From the cell containing the given text, extract its center point as [x, y] coordinate. 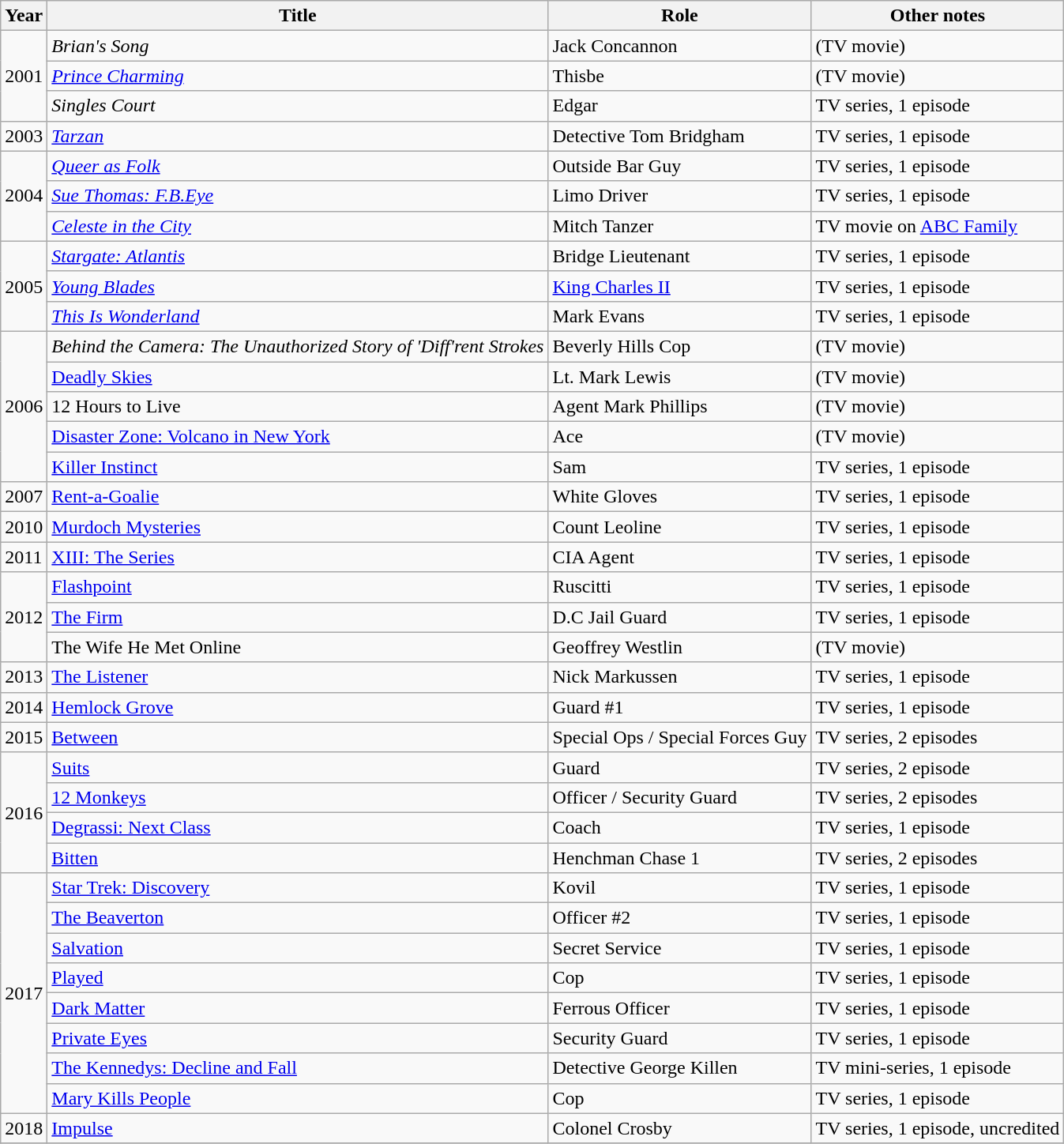
TV movie on ABC Family [938, 226]
Mary Kills People [298, 1098]
Suits [298, 767]
Outside Bar Guy [679, 166]
XIII: The Series [298, 557]
Agent Mark Phillips [679, 407]
CIA Agent [679, 557]
2007 [24, 497]
Tarzan [298, 136]
Title [298, 16]
Mark Evans [679, 316]
Flashpoint [298, 587]
TV series, 1 episode, uncredited [938, 1128]
Ace [679, 437]
12 Hours to Live [298, 407]
Singles Court [298, 106]
Officer / Security Guard [679, 797]
Guard [679, 767]
Other notes [938, 16]
2003 [24, 136]
Killer Instinct [298, 467]
Deadly Skies [298, 377]
2012 [24, 617]
2013 [24, 677]
Detective Tom Bridgham [679, 136]
2010 [24, 527]
Year [24, 16]
The Firm [298, 617]
2006 [24, 406]
Edgar [679, 106]
12 Monkeys [298, 797]
Jack Concannon [679, 46]
Celeste in the City [298, 226]
Murdoch Mysteries [298, 527]
Ferrous Officer [679, 1008]
Hemlock Grove [298, 707]
Officer #2 [679, 918]
Played [298, 978]
TV mini-series, 1 episode [938, 1068]
2016 [24, 812]
2005 [24, 286]
Sue Thomas: F.B.Eye [298, 196]
The Beaverton [298, 918]
Impulse [298, 1128]
2004 [24, 196]
2001 [24, 76]
Ruscitti [679, 587]
TV series, 2 episode [938, 767]
The Wife He Met Online [298, 647]
Young Blades [298, 286]
Thisbe [679, 76]
Detective George Killen [679, 1068]
Limo Driver [679, 196]
Queer as Folk [298, 166]
Disaster Zone: Volcano in New York [298, 437]
Brian's Song [298, 46]
Henchman Chase 1 [679, 857]
Guard #1 [679, 707]
Secret Service [679, 948]
2011 [24, 557]
Colonel Crosby [679, 1128]
The Listener [298, 677]
Geoffrey Westlin [679, 647]
Star Trek: Discovery [298, 888]
Stargate: Atlantis [298, 256]
This Is Wonderland [298, 316]
King Charles II [679, 286]
Private Eyes [298, 1038]
Salvation [298, 948]
2014 [24, 707]
2018 [24, 1128]
White Gloves [679, 497]
Kovil [679, 888]
2015 [24, 737]
Bridge Lieutenant [679, 256]
Nick Markussen [679, 677]
Security Guard [679, 1038]
Between [298, 737]
Mitch Tanzer [679, 226]
Beverly Hills Cop [679, 346]
Sam [679, 467]
Rent-a-Goalie [298, 497]
Coach [679, 827]
Count Leoline [679, 527]
Role [679, 16]
Prince Charming [298, 76]
Bitten [298, 857]
Special Ops / Special Forces Guy [679, 737]
Degrassi: Next Class [298, 827]
2017 [24, 993]
Behind the Camera: The Unauthorized Story of 'Diff'rent Strokes [298, 346]
The Kennedys: Decline and Fall [298, 1068]
Lt. Mark Lewis [679, 377]
Dark Matter [298, 1008]
D.C Jail Guard [679, 617]
